Return (x, y) of the center of cell containing provided text 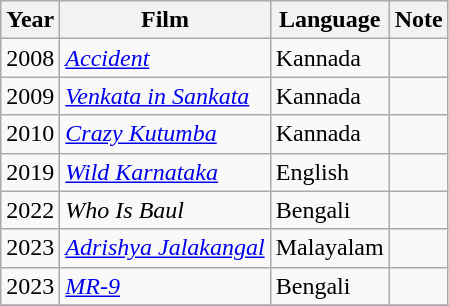
Accident (165, 58)
Language (330, 20)
MR-9 (165, 286)
2010 (30, 134)
2019 (30, 172)
Crazy Kutumba (165, 134)
Adrishya Jalakangal (165, 248)
2009 (30, 96)
Wild Karnataka (165, 172)
English (330, 172)
Note (418, 20)
Malayalam (330, 248)
Venkata in Sankata (165, 96)
Film (165, 20)
2022 (30, 210)
Year (30, 20)
2008 (30, 58)
Who Is Baul (165, 210)
